Determine the [x, y] coordinate at the center of the cell enclosing the given text.  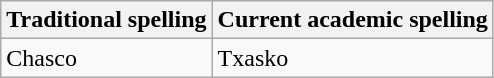
Chasco [106, 58]
Txasko [352, 58]
Traditional spelling [106, 20]
Current academic spelling [352, 20]
